Identify which cell holds the provided text, then report its [X, Y] central coordinate. 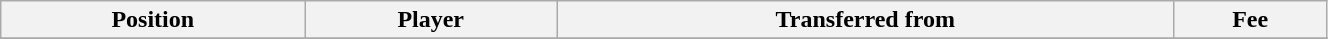
Position [153, 20]
Fee [1250, 20]
Player [431, 20]
Transferred from [866, 20]
